Capture the cell that displays the provided text and extract its [x, y] central coordinate. 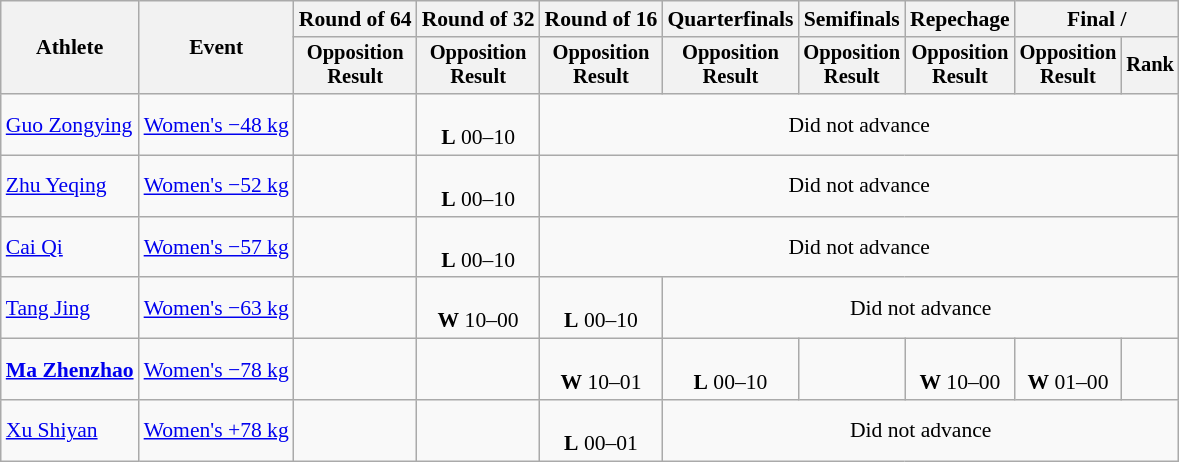
Ma Zhenzhao [70, 370]
Women's −48 kg [216, 124]
Semifinals [852, 19]
Women's −78 kg [216, 370]
Cai Qi [70, 248]
Round of 32 [478, 19]
Women's −52 kg [216, 186]
L 00–01 [602, 430]
Tang Jing [70, 308]
Women's +78 kg [216, 430]
W 10–01 [602, 370]
Xu Shiyan [70, 430]
Guo Zongying [70, 124]
Zhu Yeqing [70, 186]
Round of 64 [356, 19]
Women's −63 kg [216, 308]
W 01–00 [1068, 370]
Rank [1150, 66]
Round of 16 [602, 19]
Quarterfinals [730, 19]
Athlete [70, 48]
Repechage [960, 19]
Women's −57 kg [216, 248]
Final / [1097, 19]
Event [216, 48]
